Output the (X, Y) coordinate of the center of the cell containing the given text.  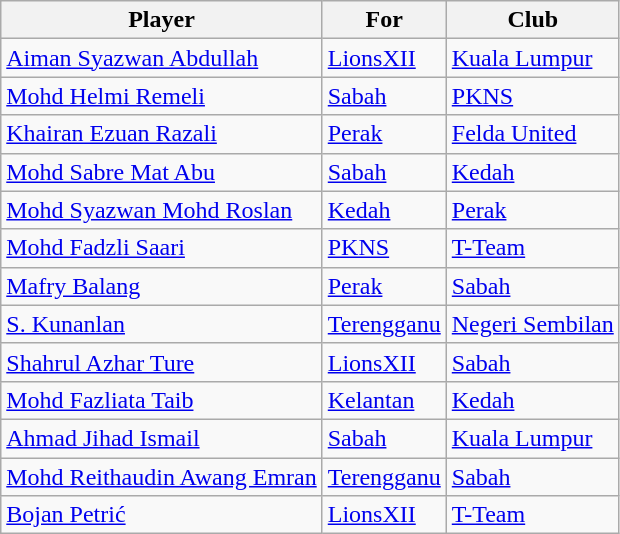
Mafry Balang (162, 286)
Ahmad Jihad Ismail (162, 438)
Kelantan (384, 400)
Player (162, 20)
Aiman Syazwan Abdullah (162, 58)
Negeri Sembilan (532, 324)
Bojan Petrić (162, 515)
Mohd Fazliata Taib (162, 400)
Mohd Sabre Mat Abu (162, 172)
Mohd Reithaudin Awang Emran (162, 477)
For (384, 20)
Shahrul Azhar Ture (162, 362)
Mohd Syazwan Mohd Roslan (162, 210)
Club (532, 20)
S. Kunanlan (162, 324)
Mohd Helmi Remeli (162, 96)
Khairan Ezuan Razali (162, 134)
Felda United (532, 134)
Mohd Fadzli Saari (162, 248)
